Locate the cell with the specified text and output its (X, Y) center coordinate. 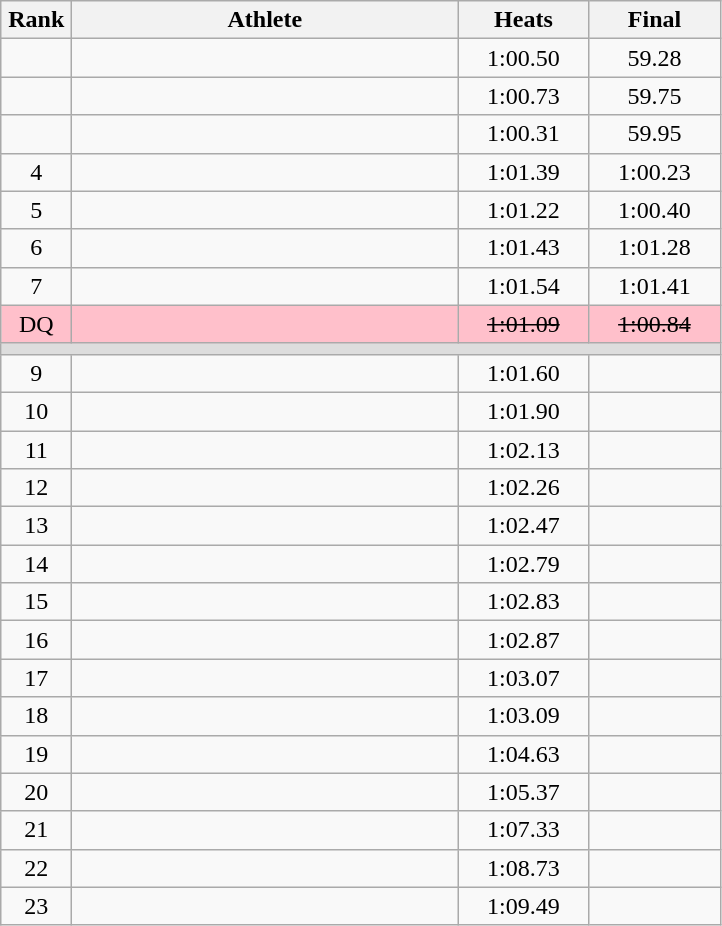
4 (36, 172)
1:09.49 (524, 906)
1:01.54 (524, 286)
14 (36, 564)
17 (36, 678)
11 (36, 449)
1:08.73 (524, 868)
1:02.13 (524, 449)
59.28 (654, 58)
1:07.33 (524, 830)
21 (36, 830)
1:00.23 (654, 172)
1:02.79 (524, 564)
7 (36, 286)
1:01.60 (524, 373)
6 (36, 248)
1:03.09 (524, 716)
1:02.47 (524, 526)
10 (36, 411)
12 (36, 488)
Rank (36, 20)
1:01.41 (654, 286)
1:00.73 (524, 96)
DQ (36, 324)
1:01.39 (524, 172)
1:01.43 (524, 248)
Athlete (265, 20)
13 (36, 526)
1:00.31 (524, 134)
1:05.37 (524, 792)
23 (36, 906)
19 (36, 754)
1:02.87 (524, 640)
59.95 (654, 134)
22 (36, 868)
18 (36, 716)
5 (36, 210)
1:02.83 (524, 602)
16 (36, 640)
1:01.28 (654, 248)
1:00.84 (654, 324)
1:00.50 (524, 58)
1:04.63 (524, 754)
9 (36, 373)
1:01.09 (524, 324)
Heats (524, 20)
15 (36, 602)
1:03.07 (524, 678)
1:02.26 (524, 488)
Final (654, 20)
59.75 (654, 96)
1:00.40 (654, 210)
20 (36, 792)
1:01.22 (524, 210)
1:01.90 (524, 411)
